Return the [X, Y] coordinate for the center point of the cell that contains the specified text.  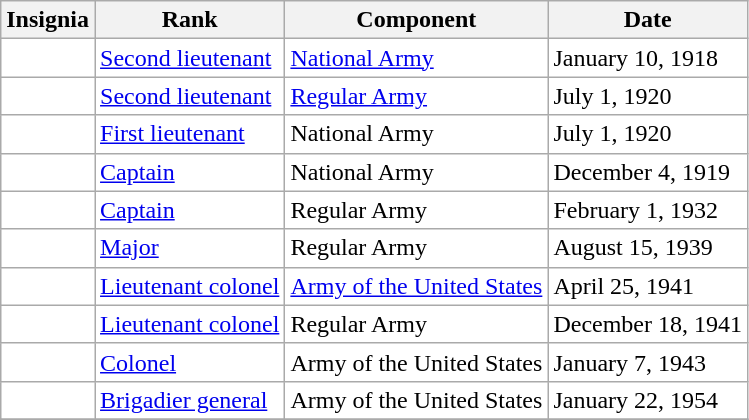
Component [416, 20]
Rank [190, 20]
January 22, 1954 [648, 400]
April 25, 1941 [648, 286]
January 7, 1943 [648, 362]
January 10, 1918 [648, 58]
December 18, 1941 [648, 324]
August 15, 1939 [648, 248]
Major [190, 248]
February 1, 1932 [648, 210]
First lieutenant [190, 134]
Brigadier general [190, 400]
Insignia [48, 20]
Colonel [190, 362]
Date [648, 20]
December 4, 1919 [648, 172]
